Identify which cell holds the provided text, then report its [X, Y] central coordinate. 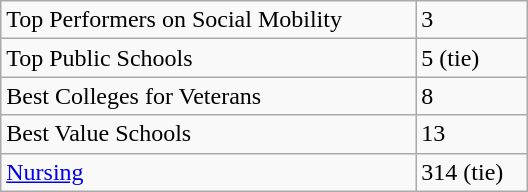
Best Colleges for Veterans [208, 96]
Top Performers on Social Mobility [208, 20]
Best Value Schools [208, 134]
5 (tie) [472, 58]
314 (tie) [472, 172]
Top Public Schools [208, 58]
13 [472, 134]
8 [472, 96]
3 [472, 20]
Nursing [208, 172]
